Extract the [x, y] coordinate from the center of the cell holding the provided text.  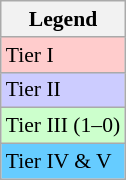
Tier III (1–0) [63, 126]
Tier II [63, 90]
Tier IV & V [63, 162]
Tier I [63, 55]
Legend [63, 19]
